Pinpoint the cell where the given text exists, returning its [X, Y] midpoint coordinate. 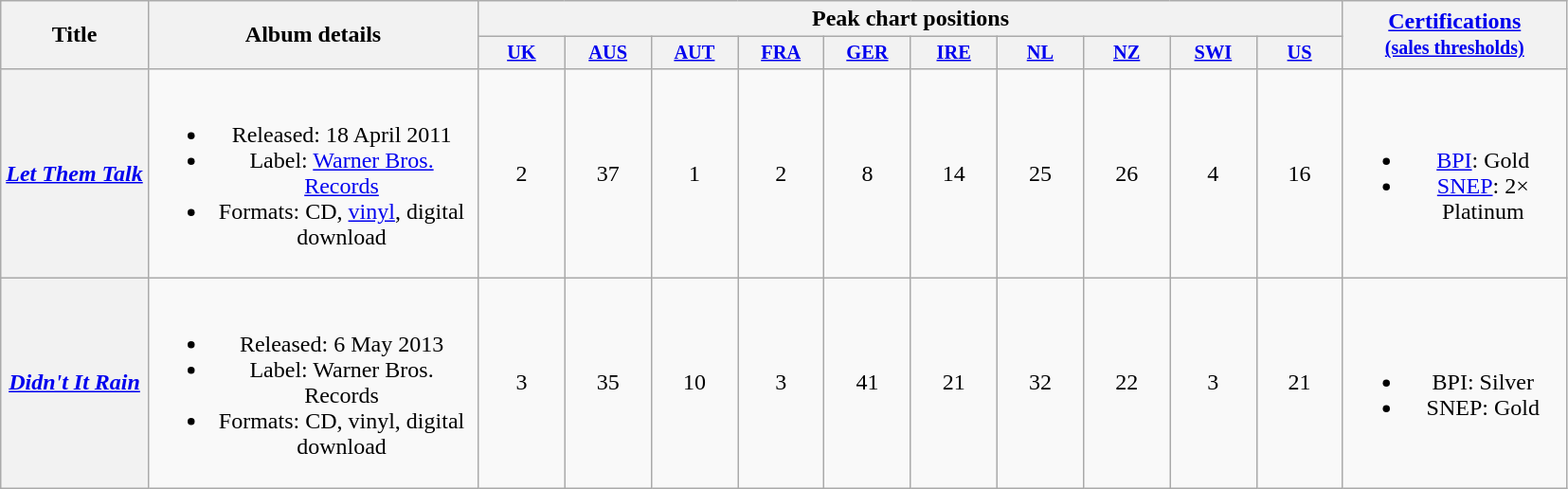
35 [608, 383]
4 [1213, 172]
14 [953, 172]
AUT [694, 53]
41 [868, 383]
BPI: SilverSNEP: Gold [1454, 383]
Title [75, 35]
UK [521, 53]
Peak chart positions [910, 19]
16 [1300, 172]
Album details [313, 35]
Didn't It Rain [75, 383]
25 [1040, 172]
26 [1127, 172]
US [1300, 53]
Released: 6 May 2013Label: Warner Bros. RecordsFormats: CD, vinyl, digital download [313, 383]
22 [1127, 383]
IRE [953, 53]
37 [608, 172]
8 [868, 172]
BPI: GoldSNEP: 2× Platinum [1454, 172]
Certifications(sales thresholds) [1454, 35]
SWI [1213, 53]
Let Them Talk [75, 172]
32 [1040, 383]
10 [694, 383]
NL [1040, 53]
FRA [781, 53]
1 [694, 172]
Released: 18 April 2011Label: Warner Bros. RecordsFormats: CD, vinyl, digital download [313, 172]
AUS [608, 53]
GER [868, 53]
NZ [1127, 53]
